Capture the cell that displays the provided text and extract its [x, y] central coordinate. 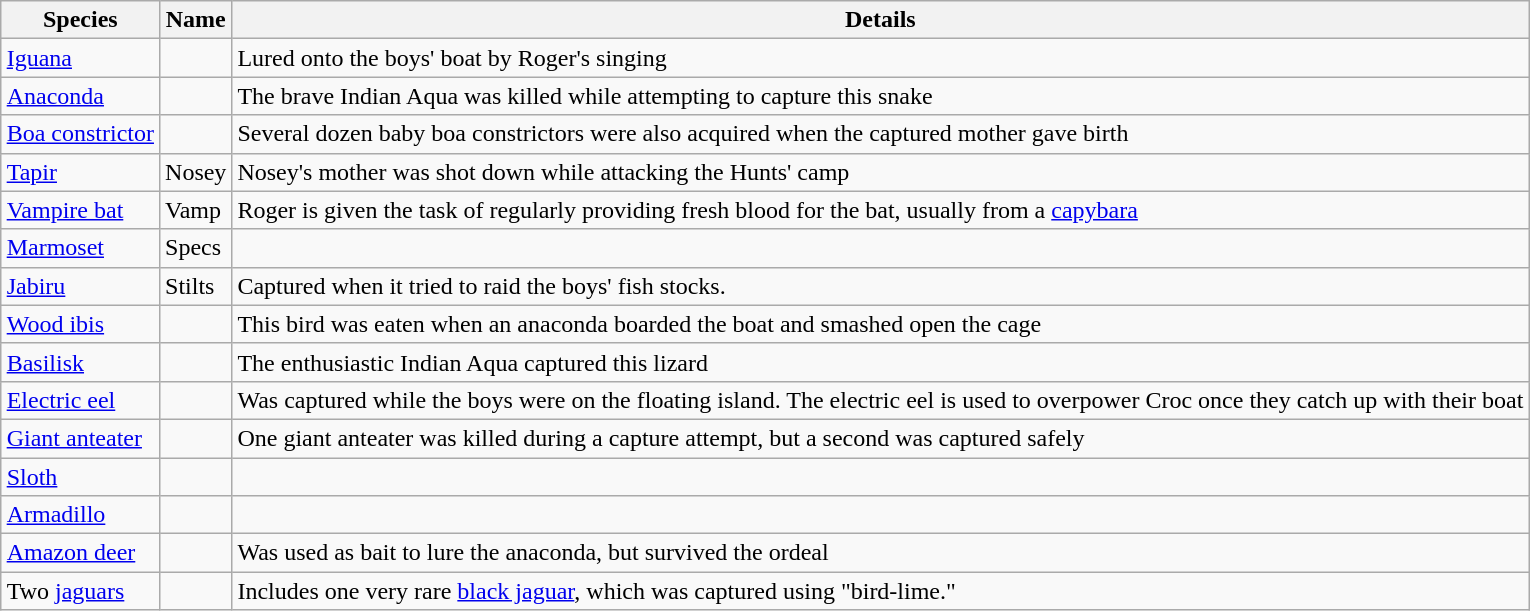
Name [196, 20]
Several dozen baby boa constrictors were also acquired when the captured mother gave birth [880, 134]
Jabiru [80, 286]
Amazon deer [80, 553]
Tapir [80, 172]
Details [880, 20]
Iguana [80, 58]
Captured when it tried to raid the boys' fish stocks. [880, 286]
Basilisk [80, 362]
Giant anteater [80, 438]
Anaconda [80, 96]
Vampire bat [80, 210]
The enthusiastic Indian Aqua captured this lizard [880, 362]
Sloth [80, 477]
Electric eel [80, 400]
The brave Indian Aqua was killed while attempting to capture this snake [880, 96]
Lured onto the boys' boat by Roger's singing [880, 58]
Two jaguars [80, 591]
Was used as bait to lure the anaconda, but survived the ordeal [880, 553]
Marmoset [80, 248]
Armadillo [80, 515]
Nosey [196, 172]
Was captured while the boys were on the floating island. The electric eel is used to overpower Croc once they catch up with their boat [880, 400]
Roger is given the task of regularly providing fresh blood for the bat, usually from a capybara [880, 210]
Nosey's mother was shot down while attacking the Hunts' camp [880, 172]
Wood ibis [80, 324]
Boa constrictor [80, 134]
One giant anteater was killed during a capture attempt, but a second was captured safely [880, 438]
Vamp [196, 210]
Stilts [196, 286]
Specs [196, 248]
This bird was eaten when an anaconda boarded the boat and smashed open the cage [880, 324]
Species [80, 20]
Includes one very rare black jaguar, which was captured using "bird-lime." [880, 591]
